Extract the (X, Y) coordinate from the center of the cell holding the provided text.  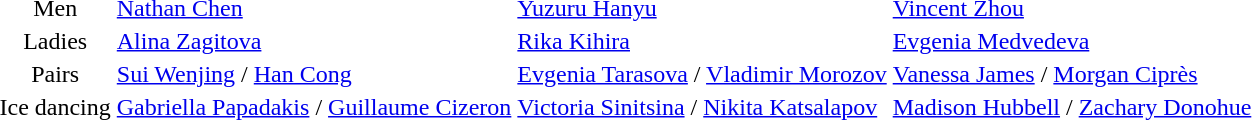
Sui Wenjing / Han Cong (314, 74)
Evgenia Tarasova / Vladimir Morozov (702, 74)
Rika Kihira (702, 41)
Alina Zagitova (314, 41)
